Identify which cell holds the provided text, then report its (x, y) central coordinate. 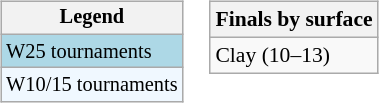
Clay (10–13) (294, 55)
Legend (92, 18)
Finals by surface (294, 20)
W25 tournaments (92, 51)
W10/15 tournaments (92, 85)
